Capture the cell that displays the provided text and extract its (x, y) central coordinate. 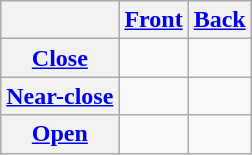
Near-close (60, 96)
Close (60, 58)
Open (60, 134)
Back (220, 20)
Front (154, 20)
